Return the (X, Y) coordinate for the center point of the cell that contains the specified text.  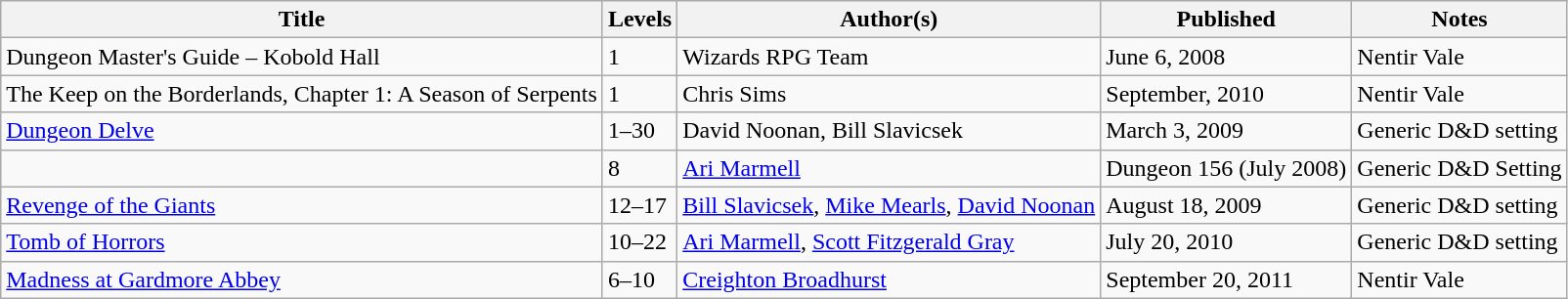
June 6, 2008 (1226, 57)
Wizards RPG Team (890, 57)
6–10 (639, 279)
August 18, 2009 (1226, 205)
Creighton Broadhurst (890, 279)
8 (639, 168)
10–22 (639, 242)
Levels (639, 20)
Notes (1459, 20)
Ari Marmell, Scott Fitzgerald Gray (890, 242)
July 20, 2010 (1226, 242)
1–30 (639, 131)
The Keep on the Borderlands, Chapter 1: A Season of Serpents (302, 94)
Bill Slavicsek, Mike Mearls, David Noonan (890, 205)
Revenge of the Giants (302, 205)
Madness at Gardmore Abbey (302, 279)
Ari Marmell (890, 168)
Dungeon Master's Guide – Kobold Hall (302, 57)
Chris Sims (890, 94)
Published (1226, 20)
Generic D&D Setting (1459, 168)
Dungeon 156 (July 2008) (1226, 168)
Tomb of Horrors (302, 242)
Title (302, 20)
Author(s) (890, 20)
September 20, 2011 (1226, 279)
David Noonan, Bill Slavicsek (890, 131)
September, 2010 (1226, 94)
12–17 (639, 205)
March 3, 2009 (1226, 131)
Dungeon Delve (302, 131)
